Capture the cell that displays the provided text and extract its (X, Y) central coordinate. 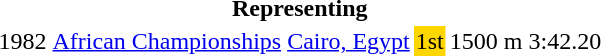
African Championships (167, 41)
Cairo, Egypt (349, 41)
1st (430, 41)
1500 m (486, 41)
